Pinpoint the cell where the given text exists, returning its (X, Y) midpoint coordinate. 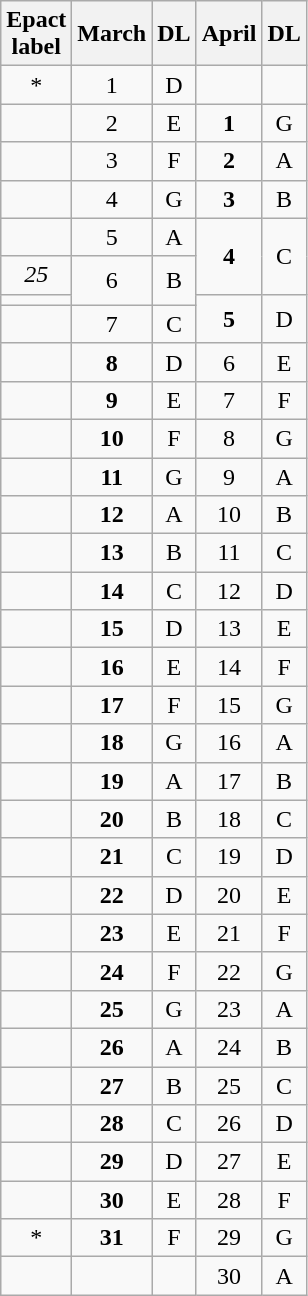
31 (112, 1238)
March (112, 34)
Epact label (36, 34)
April (229, 34)
